Find where the given text appears and provide that cell's center as [x, y] coordinate. 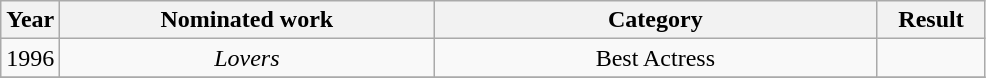
Year [30, 20]
1996 [30, 58]
Nominated work [247, 20]
Category [656, 20]
Lovers [247, 58]
Result [931, 20]
Best Actress [656, 58]
